From the cell containing the given text, extract its center point as (x, y) coordinate. 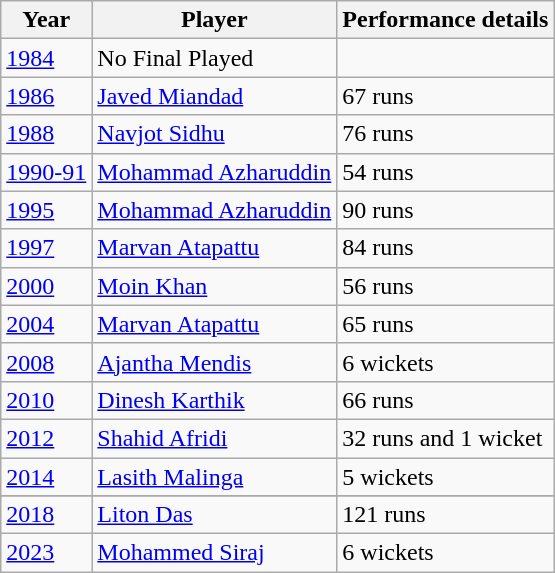
Moin Khan (214, 286)
1997 (46, 248)
90 runs (446, 210)
1984 (46, 58)
Liton Das (214, 515)
Mohammed Siraj (214, 553)
56 runs (446, 286)
2004 (46, 324)
Ajantha Mendis (214, 362)
2000 (46, 286)
54 runs (446, 172)
Navjot Sidhu (214, 134)
Shahid Afridi (214, 438)
67 runs (446, 96)
2023 (46, 553)
1995 (46, 210)
Dinesh Karthik (214, 400)
65 runs (446, 324)
2010 (46, 400)
5 wickets (446, 477)
84 runs (446, 248)
Performance details (446, 20)
32 runs and 1 wicket (446, 438)
No Final Played (214, 58)
1990-91 (46, 172)
1986 (46, 96)
1988 (46, 134)
121 runs (446, 515)
Year (46, 20)
2014 (46, 477)
76 runs (446, 134)
Javed Miandad (214, 96)
Player (214, 20)
2008 (46, 362)
2012 (46, 438)
Lasith Malinga (214, 477)
2018 (46, 515)
66 runs (446, 400)
